Determine the (x, y) coordinate at the center of the cell enclosing the given text.  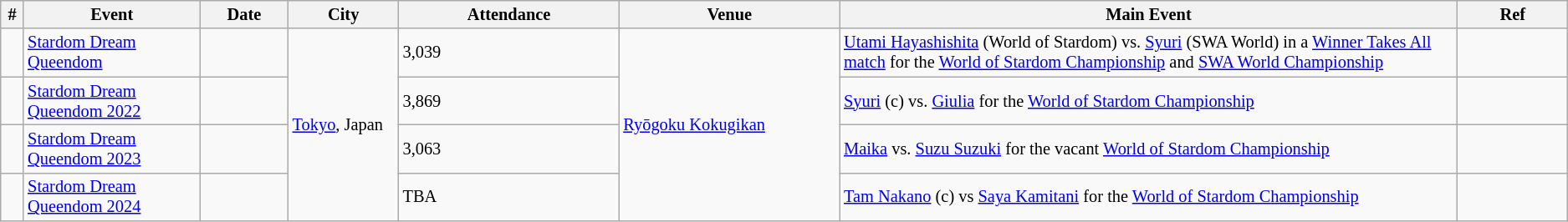
Stardom Dream Queendom 2023 (112, 149)
Main Event (1149, 14)
Maika vs. Suzu Suzuki for the vacant World of Stardom Championship (1149, 149)
3,063 (509, 149)
Ryōgoku Kokugikan (729, 125)
Stardom Dream Queendom (112, 53)
Stardom Dream Queendom 2024 (112, 197)
Stardom Dream Queendom 2022 (112, 101)
3,869 (509, 101)
City (344, 14)
# (12, 14)
Ref (1513, 14)
Tokyo, Japan (344, 125)
3,039 (509, 53)
Tam Nakano (c) vs Saya Kamitani for the World of Stardom Championship (1149, 197)
Attendance (509, 14)
Venue (729, 14)
TBA (509, 197)
Syuri (c) vs. Giulia for the World of Stardom Championship (1149, 101)
Date (244, 14)
Event (112, 14)
